Extract the [x, y] coordinate from the center of the cell holding the provided text.  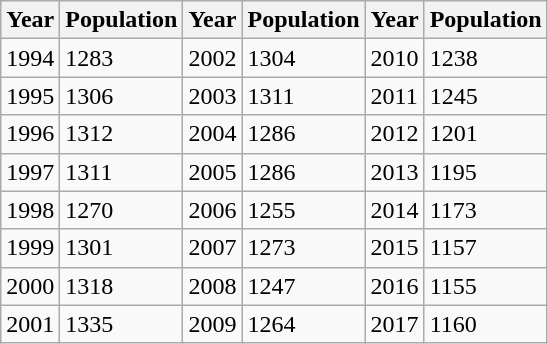
2015 [394, 248]
2017 [394, 324]
2016 [394, 286]
1997 [30, 172]
1335 [122, 324]
2005 [212, 172]
1245 [486, 96]
1238 [486, 58]
1270 [122, 210]
2009 [212, 324]
2002 [212, 58]
2013 [394, 172]
1999 [30, 248]
1273 [304, 248]
2010 [394, 58]
1301 [122, 248]
2004 [212, 134]
2000 [30, 286]
1195 [486, 172]
2001 [30, 324]
2003 [212, 96]
1160 [486, 324]
1157 [486, 248]
1173 [486, 210]
1318 [122, 286]
1312 [122, 134]
2012 [394, 134]
1996 [30, 134]
1155 [486, 286]
2011 [394, 96]
2008 [212, 286]
1283 [122, 58]
1201 [486, 134]
1304 [304, 58]
1255 [304, 210]
2006 [212, 210]
1306 [122, 96]
1995 [30, 96]
1998 [30, 210]
1247 [304, 286]
2007 [212, 248]
1994 [30, 58]
1264 [304, 324]
2014 [394, 210]
